Scan for the cell matching the given text and deliver its [X, Y] coordinate at center. 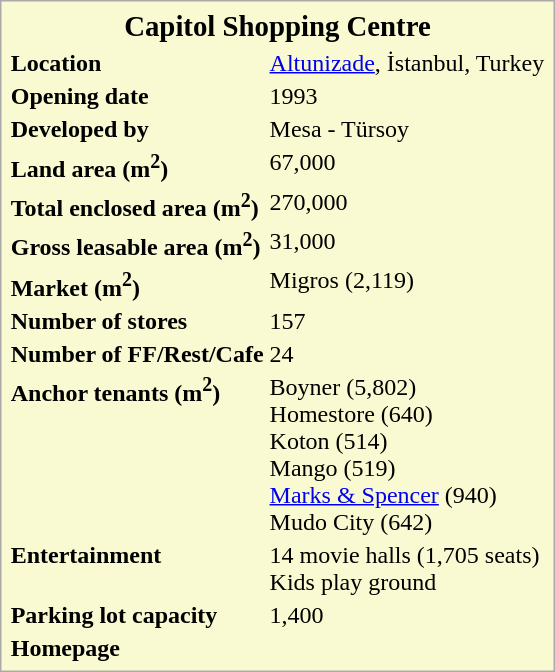
Boyner (5,802) Homestore (640) Koton (514) Mango (519) Marks & Spencer (940) Mudo City (642) [407, 454]
Land area (m2) [137, 165]
31,000 [407, 244]
Anchor tenants (m2) [137, 454]
Entertainment [137, 568]
Total enclosed area (m2) [137, 205]
Market (m2) [137, 284]
157 [407, 320]
Gross leasable area (m2) [137, 244]
Migros (2,119) [407, 284]
Mesa - Türsoy [407, 129]
Location [137, 63]
Number of FF/Rest/Cafe [137, 353]
270,000 [407, 205]
Homepage [137, 647]
1,400 [407, 614]
67,000 [407, 165]
14 movie halls (1,705 seats) Kids play ground [407, 568]
Number of stores [137, 320]
1993 [407, 96]
Altunizade, İstanbul, Turkey [407, 63]
Developed by [137, 129]
Parking lot capacity [137, 614]
Capitol Shopping Centre [278, 27]
24 [407, 353]
Opening date [137, 96]
